Output the [X, Y] coordinate of the center of the cell containing the given text.  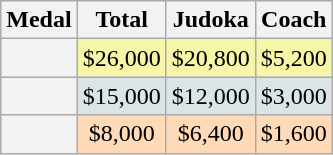
Total [122, 20]
$1,600 [294, 134]
$8,000 [122, 134]
$6,400 [210, 134]
$15,000 [122, 96]
$26,000 [122, 58]
$12,000 [210, 96]
Coach [294, 20]
$3,000 [294, 96]
$5,200 [294, 58]
$20,800 [210, 58]
Medal [39, 20]
Judoka [210, 20]
